Find where the given text appears and provide that cell's center as (X, Y) coordinate. 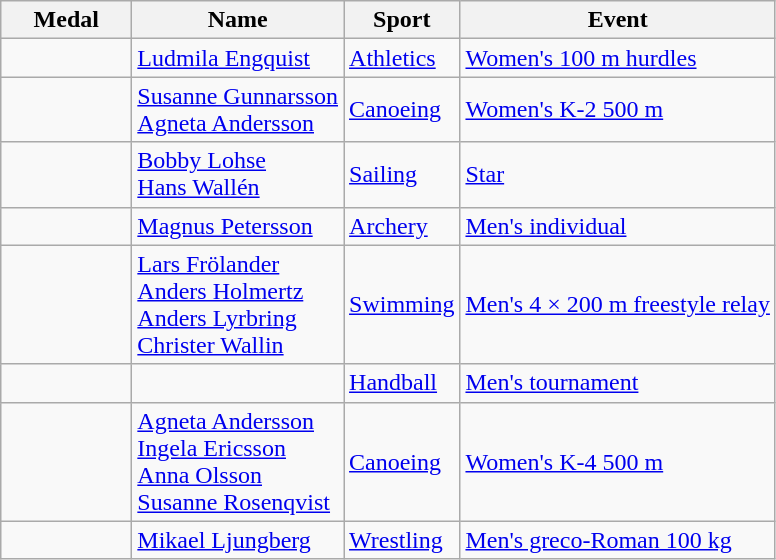
Magnus Petersson (238, 226)
Women's K-4 500 m (618, 462)
Lars FrölanderAnders HolmertzAnders LyrbringChrister Wallin (238, 304)
Agneta AnderssonIngela EricssonAnna OlssonSusanne Rosenqvist (238, 462)
Handball (402, 383)
Medal (66, 20)
Men's individual (618, 226)
Wrestling (402, 540)
Athletics (402, 58)
Event (618, 20)
Men's greco-Roman 100 kg (618, 540)
Men's tournament (618, 383)
Women's 100 m hurdles (618, 58)
Mikael Ljungberg (238, 540)
Swimming (402, 304)
Sailing (402, 174)
Star (618, 174)
Men's 4 × 200 m freestyle relay (618, 304)
Archery (402, 226)
Sport (402, 20)
Susanne GunnarssonAgneta Andersson (238, 110)
Name (238, 20)
Women's K-2 500 m (618, 110)
Ludmila Engquist (238, 58)
Bobby LohseHans Wallén (238, 174)
